Pinpoint the cell where the given text exists, returning its (x, y) midpoint coordinate. 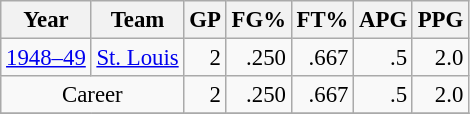
Team (138, 20)
PPG (440, 20)
St. Louis (138, 58)
Year (46, 20)
FG% (258, 20)
APG (384, 20)
FT% (322, 20)
1948–49 (46, 58)
GP (205, 20)
Career (92, 95)
